Pinpoint the cell where the given text exists, returning its (x, y) midpoint coordinate. 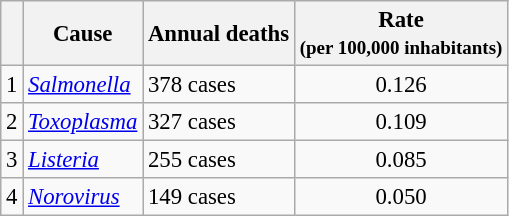
378 cases (219, 85)
Toxoplasma (83, 122)
0.109 (400, 122)
2 (12, 122)
Salmonella (83, 85)
Rate(per 100,000 inhabitants) (400, 34)
0.085 (400, 160)
4 (12, 197)
Listeria (83, 160)
0.126 (400, 85)
3 (12, 160)
Norovirus (83, 197)
327 cases (219, 122)
255 cases (219, 160)
1 (12, 85)
Cause (83, 34)
149 cases (219, 197)
Annual deaths (219, 34)
0.050 (400, 197)
